Determine the (X, Y) coordinate at the center of the cell enclosing the given text.  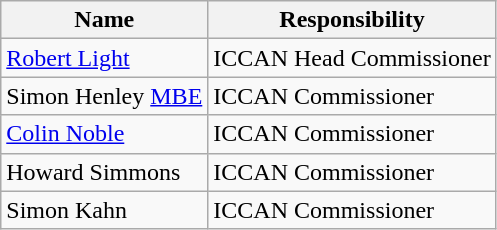
Simon Kahn (104, 210)
ICCAN Head Commissioner (352, 58)
Robert Light (104, 58)
Responsibility (352, 20)
Howard Simmons (104, 172)
Name (104, 20)
Colin Noble (104, 134)
Simon Henley MBE (104, 96)
